Search for the cell housing the specified text and yield its [X, Y] center coordinate. 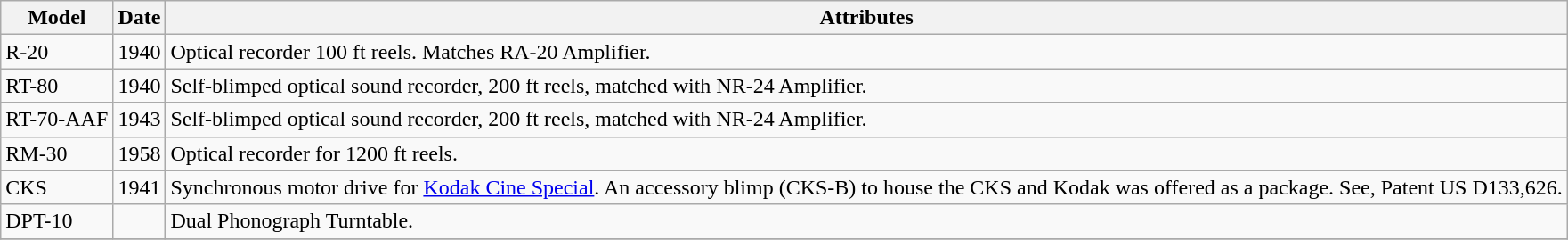
Optical recorder 100 ft reels. Matches RA-20 Amplifier. [866, 52]
RT-80 [57, 86]
RM-30 [57, 153]
Optical recorder for 1200 ft reels. [866, 153]
DPT-10 [57, 221]
Model [57, 18]
1943 [139, 120]
1941 [139, 187]
1958 [139, 153]
R-20 [57, 52]
Attributes [866, 18]
Date [139, 18]
CKS [57, 187]
Dual Phonograph Turntable. [866, 221]
RT-70-AAF [57, 120]
